From the cell containing the given text, extract its center point as (X, Y) coordinate. 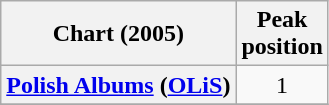
Polish Albums (OLiS) (118, 85)
Peakposition (282, 34)
1 (282, 85)
Chart (2005) (118, 34)
